From the cell containing the given text, extract its center point as [x, y] coordinate. 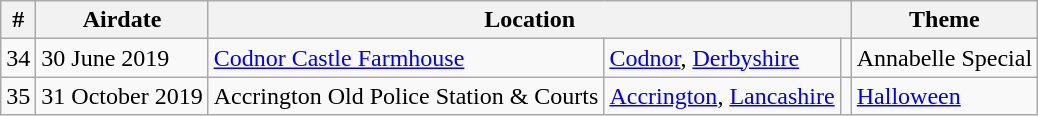
Theme [944, 20]
Annabelle Special [944, 58]
Airdate [122, 20]
# [18, 20]
Location [530, 20]
34 [18, 58]
30 June 2019 [122, 58]
Codnor Castle Farmhouse [406, 58]
31 October 2019 [122, 96]
Accrington Old Police Station & Courts [406, 96]
Codnor, Derbyshire [722, 58]
35 [18, 96]
Accrington, Lancashire [722, 96]
Halloween [944, 96]
